Return the [x, y] coordinate for the center point of the cell that contains the specified text.  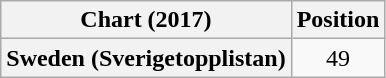
Position [338, 20]
49 [338, 58]
Sweden (Sverigetopplistan) [146, 58]
Chart (2017) [146, 20]
